Locate the cell with the specified text and output its [x, y] center coordinate. 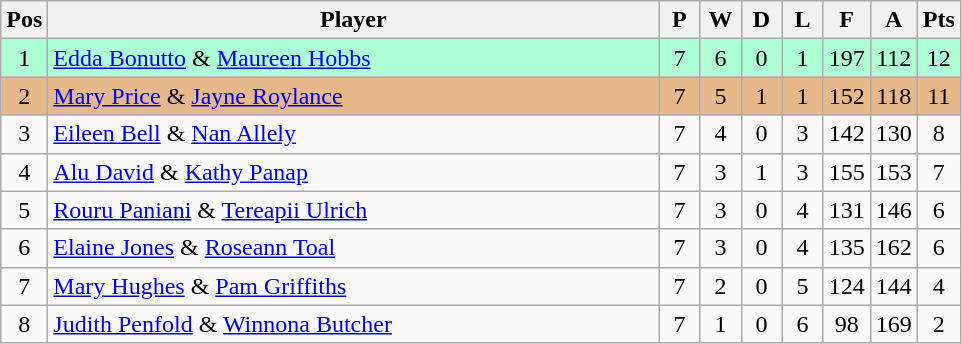
11 [938, 96]
Mary Price & Jayne Roylance [354, 96]
Judith Penfold & Winnona Butcher [354, 324]
Player [354, 20]
144 [894, 286]
W [720, 20]
153 [894, 172]
142 [846, 134]
118 [894, 96]
135 [846, 248]
Rouru Paniani & Tereapii Ulrich [354, 210]
Eileen Bell & Nan Allely [354, 134]
D [762, 20]
152 [846, 96]
162 [894, 248]
Pts [938, 20]
124 [846, 286]
169 [894, 324]
131 [846, 210]
P [680, 20]
197 [846, 58]
155 [846, 172]
Elaine Jones & Roseann Toal [354, 248]
L [802, 20]
12 [938, 58]
146 [894, 210]
Pos [24, 20]
F [846, 20]
130 [894, 134]
A [894, 20]
112 [894, 58]
Edda Bonutto & Maureen Hobbs [354, 58]
Alu David & Kathy Panap [354, 172]
Mary Hughes & Pam Griffiths [354, 286]
98 [846, 324]
